Detect which cell encompasses the target text, then output its (X, Y) center coordinate. 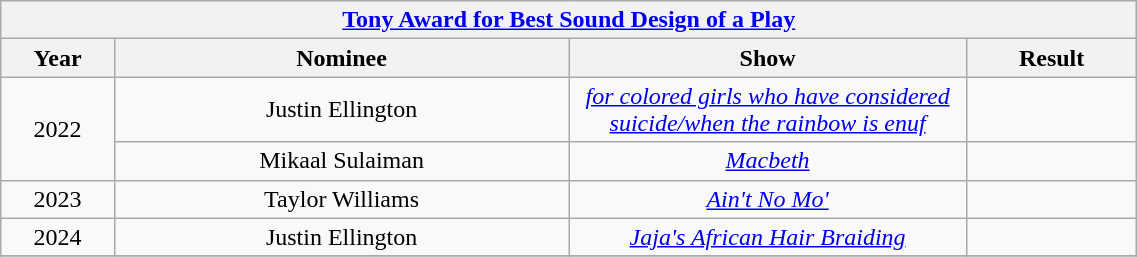
Jaja's African Hair Braiding (768, 237)
Nominee (341, 58)
Result (1051, 58)
Show (768, 58)
Tony Award for Best Sound Design of a Play (569, 20)
2023 (58, 199)
2022 (58, 128)
Ain't No Mo' (768, 199)
Mikaal Sulaiman (341, 161)
Year (58, 58)
Macbeth (768, 161)
Taylor Williams (341, 199)
for colored girls who have considered suicide/when the rainbow is enuf (768, 110)
2024 (58, 237)
